Extract the [X, Y] coordinate from the center of the cell holding the provided text.  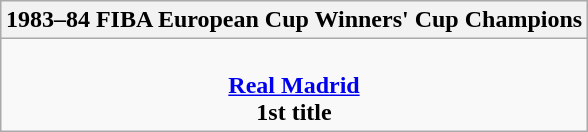
Real Madrid 1st title [294, 85]
1983–84 FIBA European Cup Winners' Cup Champions [294, 20]
